Capture the cell that displays the provided text and extract its [x, y] central coordinate. 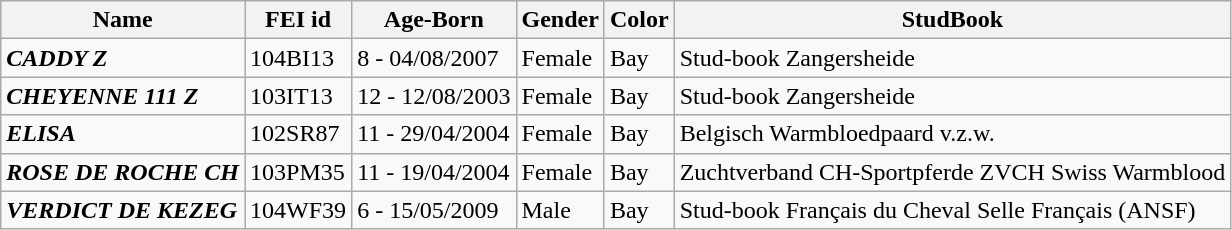
Belgisch Warmbloedpaard v.z.w. [952, 134]
102SR87 [298, 134]
StudBook [952, 20]
Color [639, 20]
Male [560, 210]
104WF39 [298, 210]
Name [123, 20]
Gender [560, 20]
11 - 29/04/2004 [434, 134]
11 - 19/04/2004 [434, 172]
12 - 12/08/2003 [434, 96]
FEI id [298, 20]
104BI13 [298, 58]
CHEYENNE 111 Z [123, 96]
CADDY Z [123, 58]
VERDICT DE KEZEG [123, 210]
Stud-book Français du Cheval Selle Français (ANSF) [952, 210]
103PM35 [298, 172]
ROSE DE ROCHE CH [123, 172]
Age-Born [434, 20]
8 - 04/08/2007 [434, 58]
Zuchtverband CH-Sportpferde ZVCH Swiss Warmblood [952, 172]
103IT13 [298, 96]
6 - 15/05/2009 [434, 210]
ELISA [123, 134]
